Find where the given text appears and provide that cell's center as (x, y) coordinate. 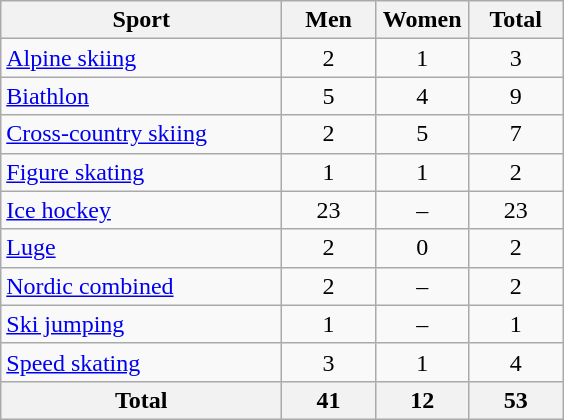
Men (329, 20)
Ice hockey (142, 210)
Alpine skiing (142, 58)
0 (422, 248)
Sport (142, 20)
Women (422, 20)
Speed skating (142, 362)
9 (516, 96)
41 (329, 400)
Cross-country skiing (142, 134)
Ski jumping (142, 324)
Luge (142, 248)
7 (516, 134)
12 (422, 400)
Nordic combined (142, 286)
Figure skating (142, 172)
Biathlon (142, 96)
53 (516, 400)
